Return the (X, Y) coordinate for the center point of the cell that contains the specified text.  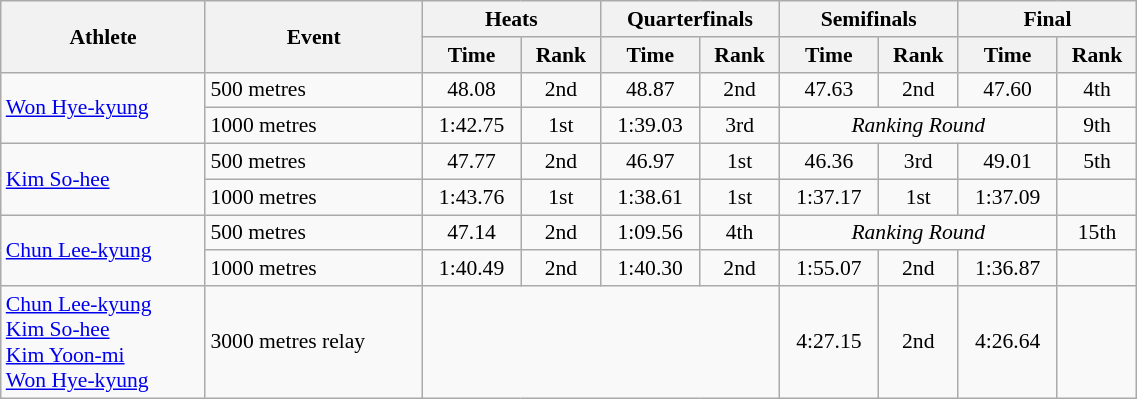
47.14 (472, 233)
47.60 (1008, 90)
9th (1097, 126)
49.01 (1008, 162)
48.08 (472, 90)
15th (1097, 233)
1:42.75 (472, 126)
46.36 (828, 162)
Kim So-hee (104, 180)
1:37.09 (1008, 197)
Semifinals (868, 19)
Chun Lee-kyung Kim So-hee Kim Yoon-mi Won Hye-kyung (104, 342)
46.97 (650, 162)
Won Hye-kyung (104, 108)
1:09.56 (650, 233)
1:40.49 (472, 269)
1:43.76 (472, 197)
Athlete (104, 36)
1:37.17 (828, 197)
1:36.87 (1008, 269)
1:39.03 (650, 126)
Heats (512, 19)
5th (1097, 162)
Quarterfinals (690, 19)
48.87 (650, 90)
47.63 (828, 90)
Chun Lee-kyung (104, 250)
Final (1048, 19)
1:38.61 (650, 197)
1:40.30 (650, 269)
Event (313, 36)
3000 metres relay (313, 342)
47.77 (472, 162)
4:26.64 (1008, 342)
1:55.07 (828, 269)
4:27.15 (828, 342)
